Identify which cell holds the provided text, then report its [x, y] central coordinate. 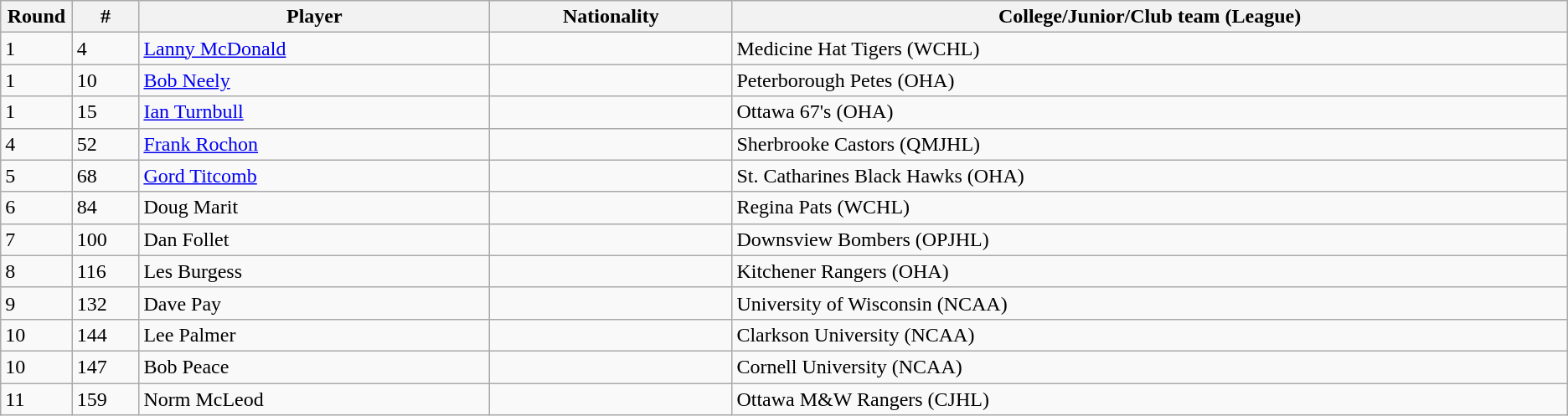
52 [106, 144]
116 [106, 271]
Ottawa 67's (OHA) [1149, 112]
147 [106, 367]
Doug Marit [315, 208]
Clarkson University (NCAA) [1149, 335]
University of Wisconsin (NCAA) [1149, 303]
St. Catharines Black Hawks (OHA) [1149, 176]
Dan Follet [315, 239]
Frank Rochon [315, 144]
Les Burgess [315, 271]
6 [37, 208]
5 [37, 176]
Cornell University (NCAA) [1149, 367]
Lanny McDonald [315, 49]
Round [37, 17]
9 [37, 303]
Bob Neely [315, 80]
132 [106, 303]
Player [315, 17]
11 [37, 399]
68 [106, 176]
7 [37, 239]
Norm McLeod [315, 399]
Downsview Bombers (OPJHL) [1149, 239]
Dave Pay [315, 303]
Nationality [611, 17]
Sherbrooke Castors (QMJHL) [1149, 144]
84 [106, 208]
Lee Palmer [315, 335]
159 [106, 399]
144 [106, 335]
Gord Titcomb [315, 176]
College/Junior/Club team (League) [1149, 17]
15 [106, 112]
Bob Peace [315, 367]
# [106, 17]
Kitchener Rangers (OHA) [1149, 271]
Ian Turnbull [315, 112]
8 [37, 271]
Medicine Hat Tigers (WCHL) [1149, 49]
Peterborough Petes (OHA) [1149, 80]
Regina Pats (WCHL) [1149, 208]
100 [106, 239]
Ottawa M&W Rangers (CJHL) [1149, 399]
